Search for the cell housing the specified text and yield its [X, Y] center coordinate. 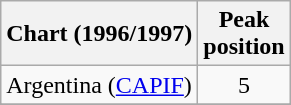
Argentina (CAPIF) [100, 85]
Peakposition [244, 34]
Chart (1996/1997) [100, 34]
5 [244, 85]
